Return the (X, Y) coordinate for the center point of the cell that contains the specified text.  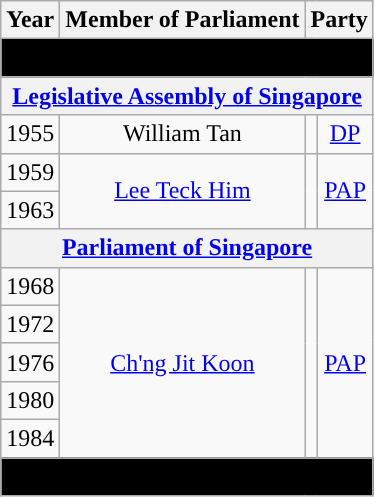
Member of Parliament (182, 20)
1976 (30, 362)
1955 (30, 134)
1980 (30, 400)
1963 (30, 210)
Formation (1955) (188, 58)
DP (346, 134)
1984 (30, 438)
Constituency abolished (1988) (188, 477)
Lee Teck Him (182, 191)
1972 (30, 324)
Party (339, 20)
1959 (30, 172)
Legislative Assembly of Singapore (188, 96)
Year (30, 20)
1968 (30, 286)
Ch'ng Jit Koon (182, 362)
Parliament of Singapore (188, 248)
William Tan (182, 134)
